From the cell containing the given text, extract its center point as [X, Y] coordinate. 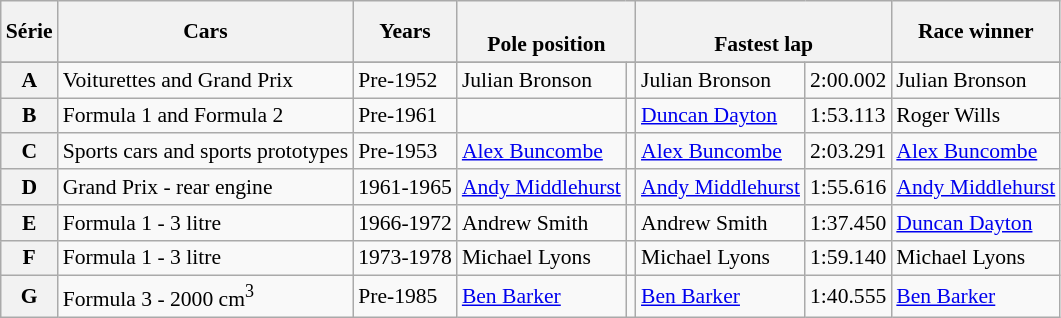
Years [405, 32]
Race winner [976, 32]
F [30, 258]
1961-1965 [405, 187]
Pre-1961 [405, 116]
1:55.616 [848, 187]
Pre-1985 [405, 296]
2:00.002 [848, 80]
Pre-1953 [405, 152]
A [30, 80]
Cars [206, 32]
D [30, 187]
1973-1978 [405, 258]
Fastest lap [764, 32]
1966-1972 [405, 223]
B [30, 116]
Roger Wills [976, 116]
Pole position [546, 32]
Série [30, 32]
G [30, 296]
Grand Prix - rear engine [206, 187]
E [30, 223]
Sports cars and sports prototypes [206, 152]
1:59.140 [848, 258]
Pre-1952 [405, 80]
1:37.450 [848, 223]
1:40.555 [848, 296]
1:53.113 [848, 116]
Formula 1 and Formula 2 [206, 116]
Formula 3 - 2000 cm3 [206, 296]
C [30, 152]
Voiturettes and Grand Prix [206, 80]
2:03.291 [848, 152]
